Scan for the cell matching the given text and deliver its [x, y] coordinate at center. 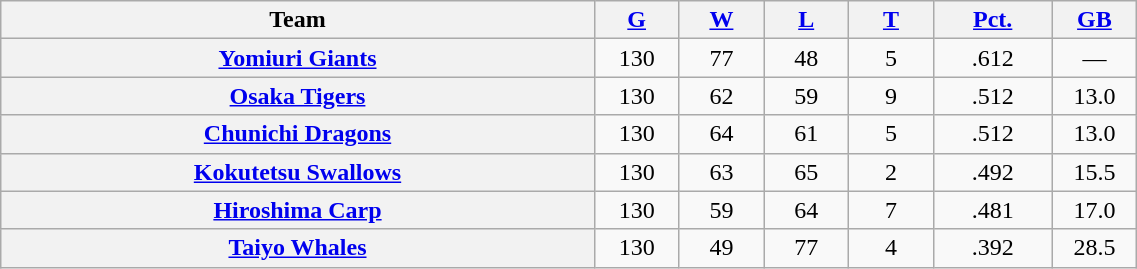
Pct. [992, 20]
65 [806, 172]
.612 [992, 58]
Osaka Tigers [298, 96]
Kokutetsu Swallows [298, 172]
17.0 [1094, 210]
61 [806, 134]
4 [892, 248]
62 [722, 96]
9 [892, 96]
GB [1094, 20]
Taiyo Whales [298, 248]
Chunichi Dragons [298, 134]
.492 [992, 172]
— [1094, 58]
28.5 [1094, 248]
Team [298, 20]
Hiroshima Carp [298, 210]
2 [892, 172]
.481 [992, 210]
T [892, 20]
Yomiuri Giants [298, 58]
7 [892, 210]
15.5 [1094, 172]
49 [722, 248]
.392 [992, 248]
W [722, 20]
G [636, 20]
63 [722, 172]
L [806, 20]
48 [806, 58]
